Return (X, Y) of the center of cell containing provided text 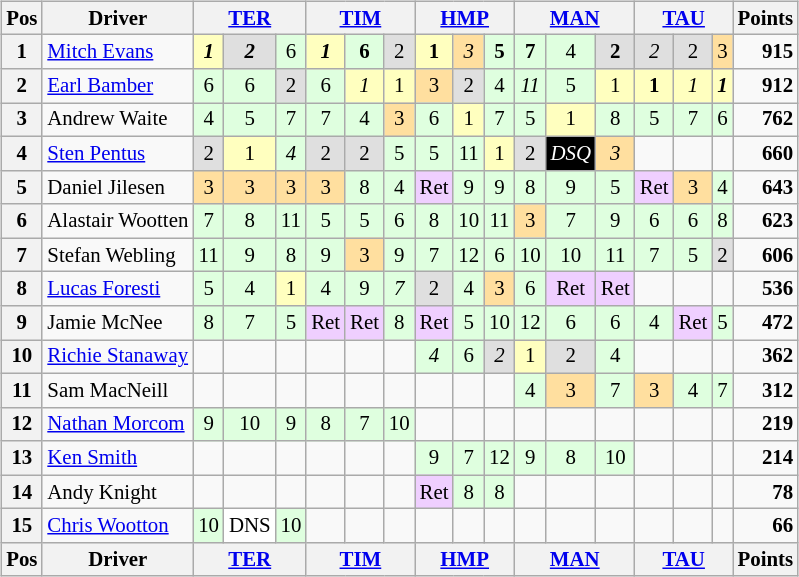
14 (22, 492)
Andrew Waite (118, 120)
Mitch Evans (118, 52)
Earl Bamber (118, 86)
Sten Pentus (118, 153)
660 (766, 153)
Lucas Foresti (118, 289)
762 (766, 120)
362 (766, 357)
643 (766, 187)
Andy Knight (118, 492)
Alastair Wootten (118, 221)
472 (766, 323)
DSQ (570, 153)
DNS (250, 526)
Stefan Webling (118, 255)
Nathan Morcom (118, 424)
312 (766, 390)
912 (766, 86)
13 (22, 458)
Ken Smith (118, 458)
219 (766, 424)
Daniel Jilesen (118, 187)
Richie Stanaway (118, 357)
623 (766, 221)
15 (22, 526)
Jamie McNee (118, 323)
Chris Wootton (118, 526)
915 (766, 52)
606 (766, 255)
536 (766, 289)
78 (766, 492)
Sam MacNeill (118, 390)
66 (766, 526)
214 (766, 458)
